Find where the given text appears and provide that cell's center as [x, y] coordinate. 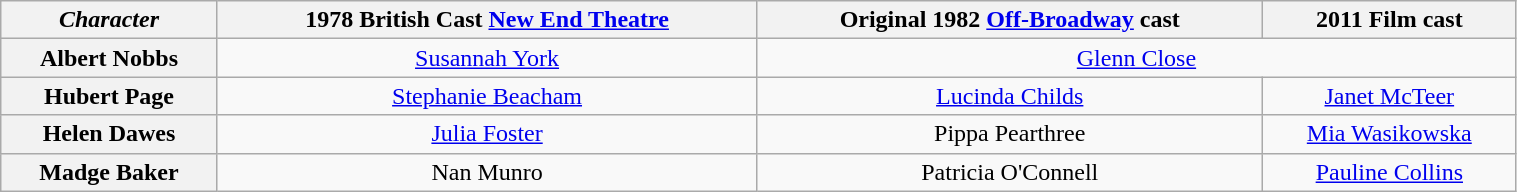
Patricia O'Connell [1010, 172]
Albert Nobbs [109, 58]
Janet McTeer [1390, 96]
Original 1982 Off-Broadway cast [1010, 20]
1978 British Cast New End Theatre [487, 20]
Glenn Close [1136, 58]
Hubert Page [109, 96]
Pauline Collins [1390, 172]
2011 Film cast [1390, 20]
Stephanie Beacham [487, 96]
Julia Foster [487, 134]
Susannah York [487, 58]
Helen Dawes [109, 134]
Mia Wasikowska [1390, 134]
Pippa Pearthree [1010, 134]
Character [109, 20]
Nan Munro [487, 172]
Madge Baker [109, 172]
Lucinda Childs [1010, 96]
